Search for the cell housing the specified text and yield its [x, y] center coordinate. 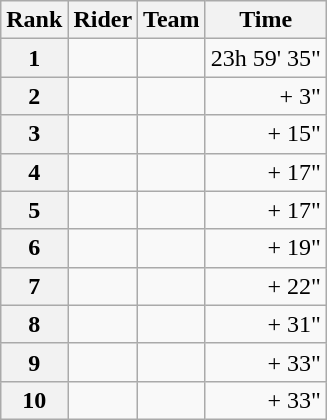
10 [34, 400]
+ 22" [266, 286]
23h 59' 35" [266, 58]
2 [34, 96]
Rank [34, 20]
5 [34, 210]
1 [34, 58]
+ 15" [266, 134]
+ 19" [266, 248]
3 [34, 134]
Team [172, 20]
6 [34, 248]
9 [34, 362]
+ 31" [266, 324]
+ 3" [266, 96]
Rider [103, 20]
7 [34, 286]
4 [34, 172]
8 [34, 324]
Time [266, 20]
